Pinpoint the cell where the given text exists, returning its [x, y] midpoint coordinate. 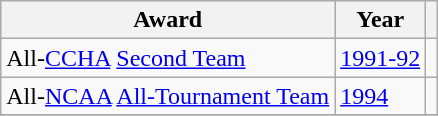
1994 [380, 96]
All-CCHA Second Team [168, 58]
All-NCAA All-Tournament Team [168, 96]
Award [168, 20]
1991-92 [380, 58]
Year [380, 20]
